Find where the given text appears and provide that cell's center as (X, Y) coordinate. 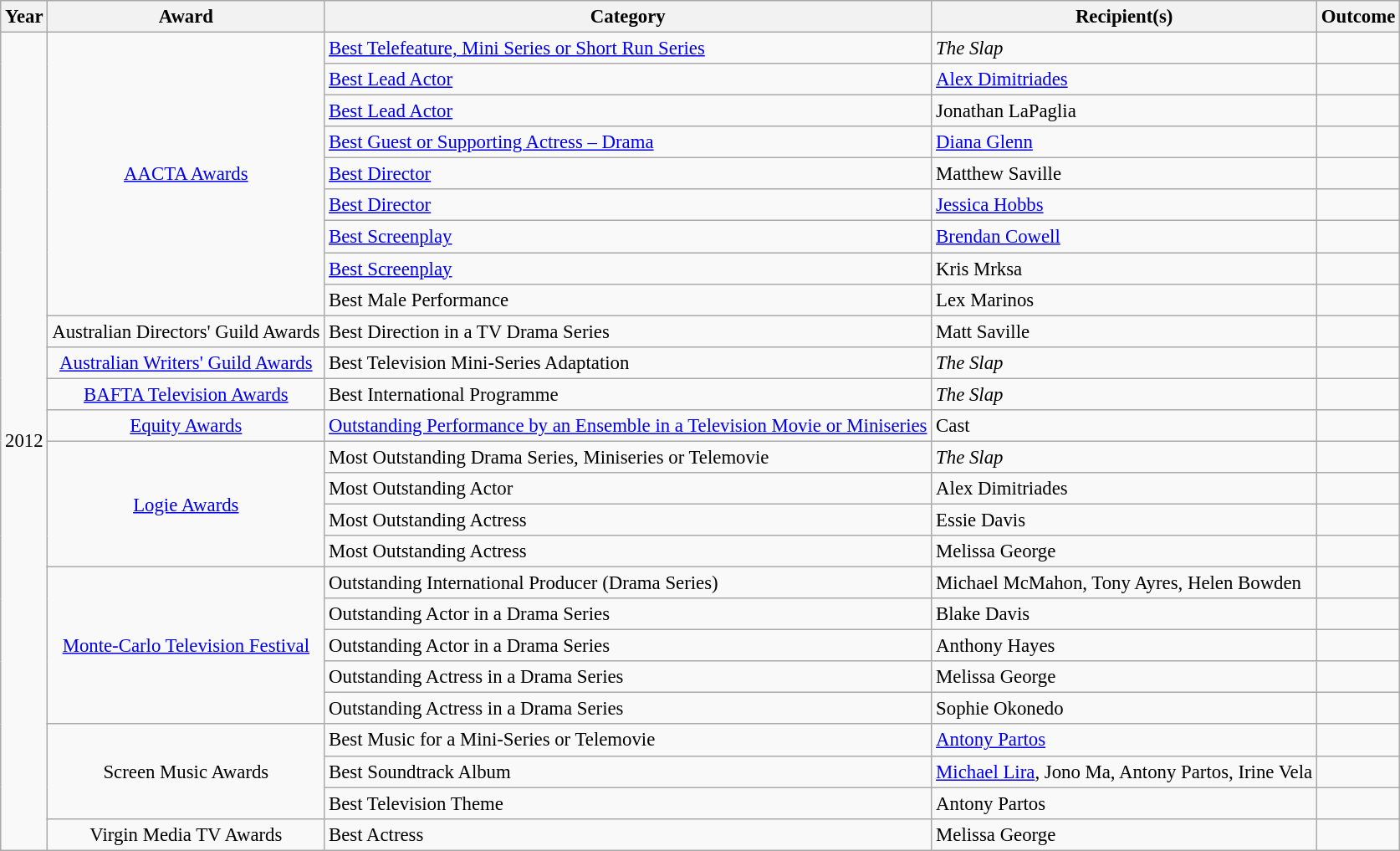
Michael McMahon, Tony Ayres, Helen Bowden (1124, 583)
Best Telefeature, Mini Series or Short Run Series (628, 49)
Best Television Mini-Series Adaptation (628, 362)
2012 (24, 442)
Award (186, 17)
Screen Music Awards (186, 772)
Recipient(s) (1124, 17)
Year (24, 17)
Best Guest or Supporting Actress – Drama (628, 142)
Best Soundtrack Album (628, 772)
AACTA Awards (186, 174)
Jessica Hobbs (1124, 205)
Best International Programme (628, 394)
Lex Marinos (1124, 300)
Essie Davis (1124, 520)
Logie Awards (186, 504)
Most Outstanding Drama Series, Miniseries or Telemovie (628, 457)
Diana Glenn (1124, 142)
Kris Mrksa (1124, 269)
Outstanding International Producer (Drama Series) (628, 583)
Best Direction in a TV Drama Series (628, 331)
Matthew Saville (1124, 174)
Best Music for a Mini-Series or Telemovie (628, 741)
Category (628, 17)
Virgin Media TV Awards (186, 834)
Michael Lira, Jono Ma, Antony Partos, Irine Vela (1124, 772)
Blake Davis (1124, 614)
Best Television Theme (628, 803)
Sophie Okonedo (1124, 709)
Cast (1124, 426)
Best Male Performance (628, 300)
Outcome (1358, 17)
Jonathan LaPaglia (1124, 111)
Outstanding Performance by an Ensemble in a Television Movie or Miniseries (628, 426)
Anthony Hayes (1124, 646)
Brendan Cowell (1124, 237)
Monte-Carlo Television Festival (186, 646)
Best Actress (628, 834)
Australian Writers' Guild Awards (186, 362)
Australian Directors' Guild Awards (186, 331)
BAFTA Television Awards (186, 394)
Equity Awards (186, 426)
Most Outstanding Actor (628, 489)
Matt Saville (1124, 331)
